Capture the cell that displays the provided text and extract its [X, Y] central coordinate. 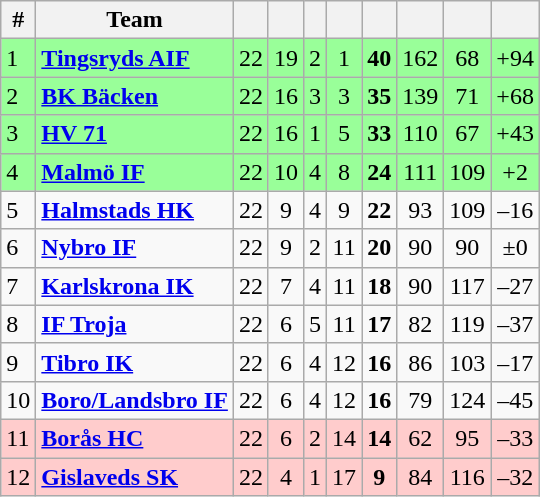
139 [420, 96]
86 [420, 362]
68 [468, 58]
HV 71 [135, 134]
84 [420, 477]
Tingsryds AIF [135, 58]
Karlskrona IK [135, 286]
+2 [516, 172]
+94 [516, 58]
33 [380, 134]
119 [468, 324]
Boro/Landsbro IF [135, 400]
Gislaveds SK [135, 477]
67 [468, 134]
+68 [516, 96]
Nybro IF [135, 248]
111 [420, 172]
162 [420, 58]
Halmstads HK [135, 210]
93 [420, 210]
–16 [516, 210]
24 [380, 172]
Malmö IF [135, 172]
124 [468, 400]
95 [468, 438]
–45 [516, 400]
82 [420, 324]
Team [135, 20]
Tibro IK [135, 362]
±0 [516, 248]
–33 [516, 438]
40 [380, 58]
79 [420, 400]
–27 [516, 286]
IF Troja [135, 324]
19 [286, 58]
20 [380, 248]
117 [468, 286]
+43 [516, 134]
18 [380, 286]
–17 [516, 362]
71 [468, 96]
62 [420, 438]
BK Bäcken [135, 96]
103 [468, 362]
# [18, 20]
Borås HC [135, 438]
116 [468, 477]
35 [380, 96]
–32 [516, 477]
110 [420, 134]
–37 [516, 324]
